From the cell containing the given text, extract its center point as (x, y) coordinate. 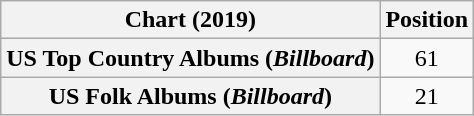
US Folk Albums (Billboard) (190, 96)
Position (427, 20)
61 (427, 58)
Chart (2019) (190, 20)
US Top Country Albums (Billboard) (190, 58)
21 (427, 96)
